Provide the [x, y] coordinate of the cell's center where the given text is located.  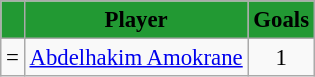
Player [136, 20]
= [12, 58]
Abdelhakim Amokrane [136, 58]
1 [281, 58]
Goals [281, 20]
